Locate the cell with the specified text and output its (X, Y) center coordinate. 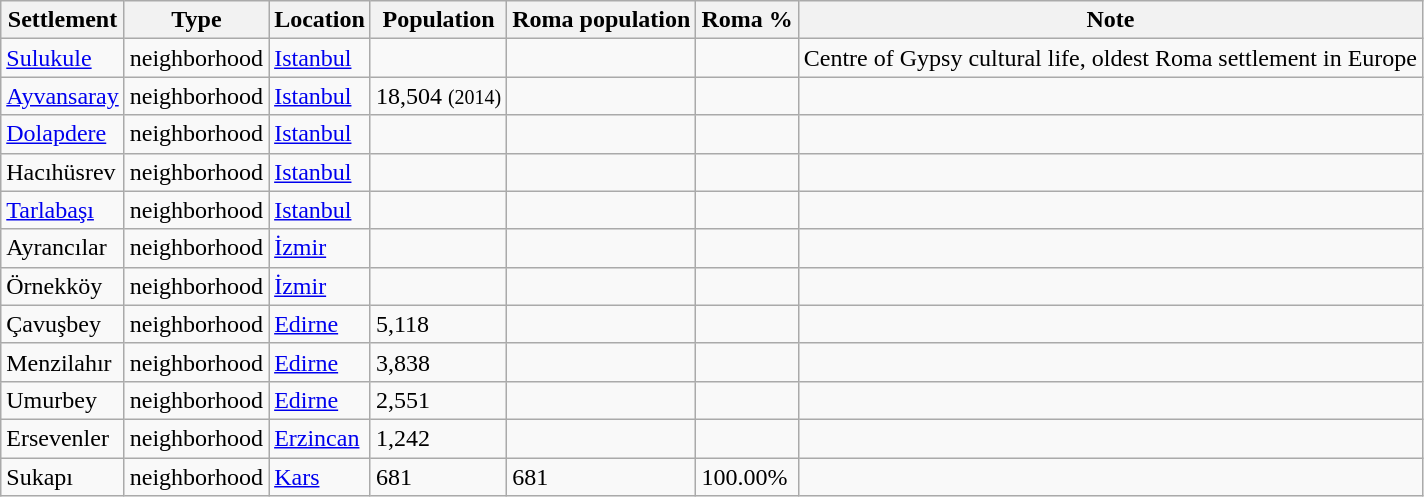
3,838 (438, 362)
Umurbey (62, 400)
Sukapı (62, 477)
Kars (320, 477)
1,242 (438, 438)
Centre of Gypsy cultural life, oldest Roma settlement in Europe (1110, 58)
Roma population (602, 20)
Roma % (747, 20)
2,551 (438, 400)
Ayrancılar (62, 248)
Tarlabaşı (62, 210)
Location (320, 20)
Type (196, 20)
18,504 (2014) (438, 96)
Erzincan (320, 438)
Settlement (62, 20)
Sulukule (62, 58)
Hacıhüsrev (62, 172)
Note (1110, 20)
Ersevenler (62, 438)
Ayvansaray (62, 96)
Dolapdere (62, 134)
Population (438, 20)
Örnekköy (62, 286)
Çavuşbey (62, 324)
Menzilahır (62, 362)
100.00% (747, 477)
5,118 (438, 324)
